Detect which cell encompasses the target text, then output its (x, y) center coordinate. 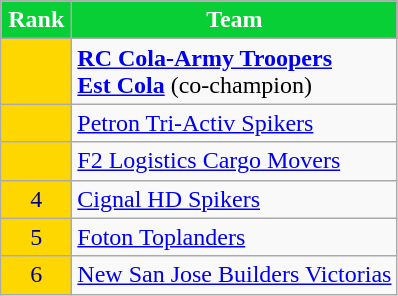
Rank (36, 20)
Foton Toplanders (234, 237)
Cignal HD Spikers (234, 199)
4 (36, 199)
Petron Tri-Activ Spikers (234, 123)
New San Jose Builders Victorias (234, 275)
F2 Logistics Cargo Movers (234, 161)
6 (36, 275)
5 (36, 237)
Team (234, 20)
RC Cola-Army TroopersEst Cola (co-champion) (234, 72)
